Extract the (X, Y) coordinate from the center of the cell holding the provided text.  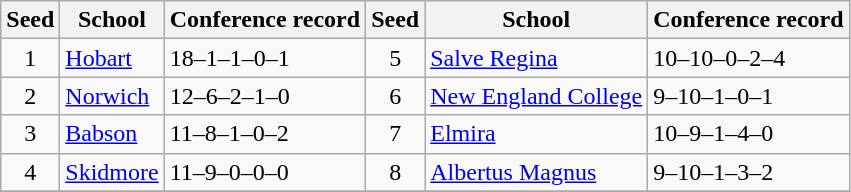
9–10–1–3–2 (748, 172)
1 (30, 58)
11–8–1–0–2 (264, 134)
New England College (536, 96)
Norwich (112, 96)
7 (396, 134)
6 (396, 96)
8 (396, 172)
Skidmore (112, 172)
9–10–1–0–1 (748, 96)
2 (30, 96)
3 (30, 134)
Hobart (112, 58)
5 (396, 58)
Babson (112, 134)
10–10–0–2–4 (748, 58)
Albertus Magnus (536, 172)
Salve Regina (536, 58)
Elmira (536, 134)
10–9–1–4–0 (748, 134)
18–1–1–0–1 (264, 58)
12–6–2–1–0 (264, 96)
4 (30, 172)
11–9–0–0–0 (264, 172)
